Locate the cell with the specified text and output its [x, y] center coordinate. 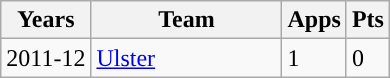
Years [46, 20]
Pts [368, 20]
Team [186, 20]
0 [368, 58]
2011-12 [46, 58]
Ulster [186, 58]
Apps [314, 20]
1 [314, 58]
